For the text-containing cell, return its midpoint in (x, y) coordinate format. 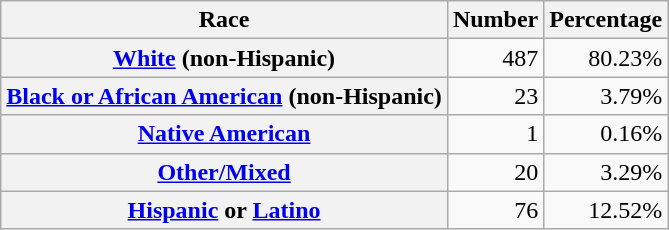
80.23% (606, 58)
Other/Mixed (224, 172)
76 (495, 210)
12.52% (606, 210)
3.79% (606, 96)
3.29% (606, 172)
0.16% (606, 134)
Number (495, 20)
Percentage (606, 20)
Hispanic or Latino (224, 210)
487 (495, 58)
Native American (224, 134)
20 (495, 172)
White (non-Hispanic) (224, 58)
1 (495, 134)
23 (495, 96)
Race (224, 20)
Black or African American (non-Hispanic) (224, 96)
